Detect which cell encompasses the target text, then output its [x, y] center coordinate. 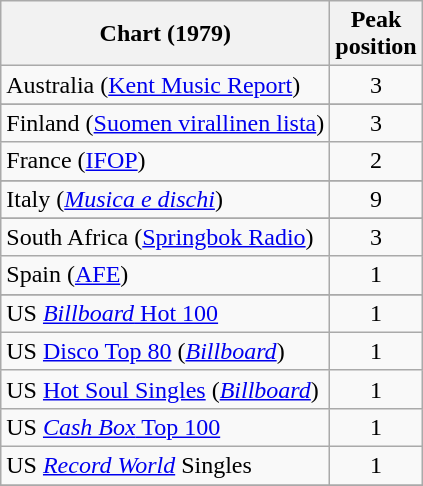
US Billboard Hot 100 [166, 313]
US Hot Soul Singles (Billboard) [166, 389]
South Africa (Springbok Radio) [166, 237]
Spain (AFE) [166, 275]
Australia (Kent Music Report) [166, 85]
US Record World Singles [166, 465]
US Cash Box Top 100 [166, 427]
Peakposition [376, 34]
9 [376, 199]
Italy (Musica e dischi) [166, 199]
France (IFOP) [166, 161]
2 [376, 161]
Finland (Suomen virallinen lista) [166, 123]
US Disco Top 80 (Billboard) [166, 351]
Chart (1979) [166, 34]
